Return the [x, y] coordinate for the center point of the cell that contains the specified text.  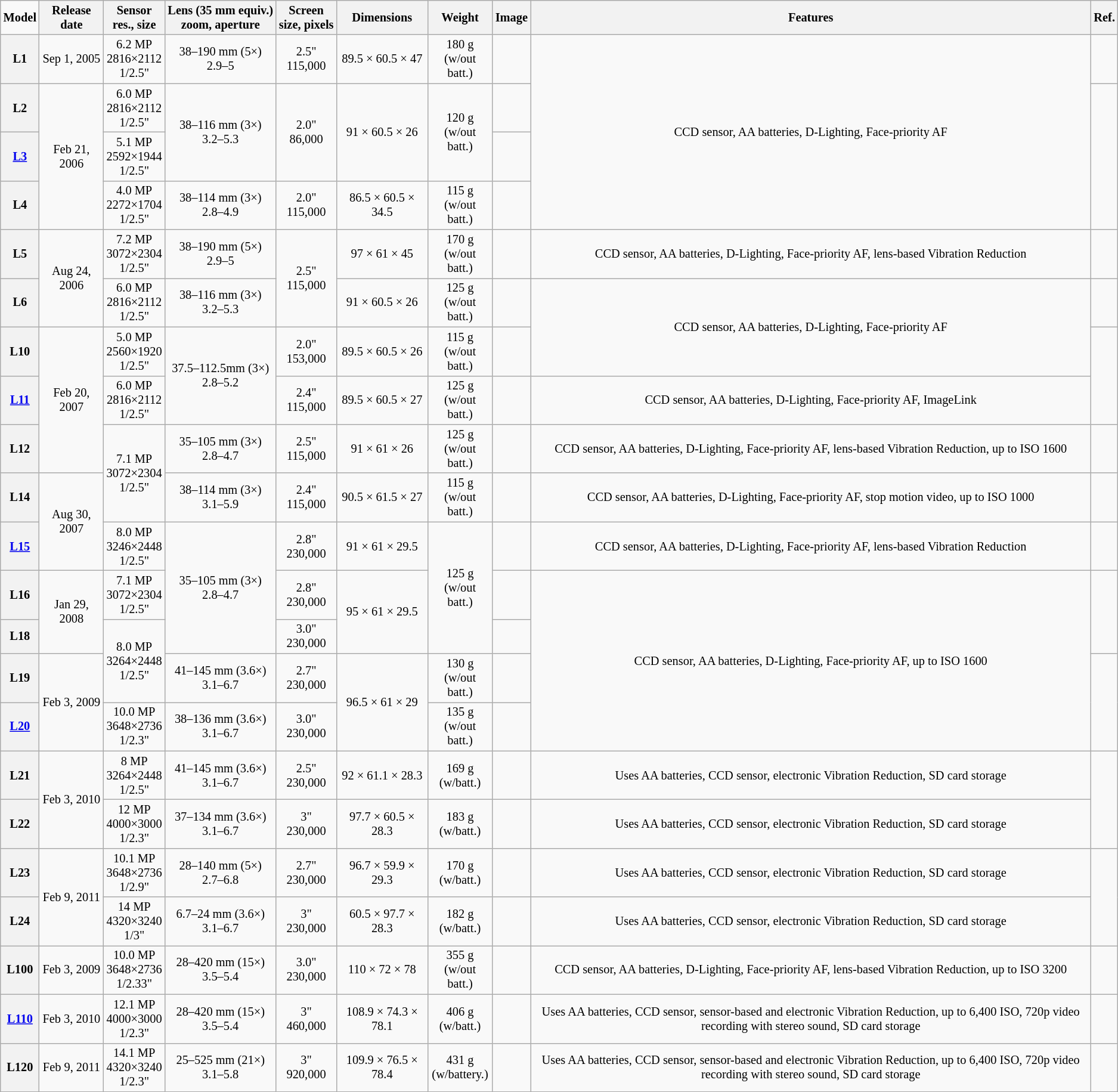
38–114 mm (3×)2.8–4.9 [221, 205]
3"460,000 [306, 1019]
37–134 mm (3.6×)3.1–6.7 [221, 824]
12 MP4000×30001/2.3" [135, 824]
96.5 × 61 × 29 [382, 703]
Weight [460, 17]
6.2 MP2816×21121/2.5" [135, 59]
Image [512, 17]
L6 [20, 302]
Sensorres., size [135, 17]
91 × 61 × 29.5 [382, 546]
L5 [20, 254]
130 g(w/out batt.) [460, 678]
Model [20, 17]
5.1 MP2592×19441/2.5" [135, 156]
60.5 × 97.7 × 28.3 [382, 921]
108.9 × 74.3 × 78.1 [382, 1019]
89.5 × 60.5 × 47 [382, 59]
96.7 × 59.9 × 29.3 [382, 873]
97.7 × 60.5 × 28.3 [382, 824]
Ref. [1104, 17]
CCD sensor, AA batteries, D-Lighting, Face-priority AF, up to ISO 1600 [811, 661]
169 g(w/batt.) [460, 775]
L21 [20, 775]
91 × 61 × 26 [382, 448]
110 × 72 × 78 [382, 970]
Aug 24, 2006 [72, 278]
4.0 MP2272×17041/2.5" [135, 205]
8.0 MP3264×24481/2.5" [135, 661]
37.5–112.5mm (3×)2.8–5.2 [221, 376]
25–525 mm (21×)3.1–5.8 [221, 1068]
L14 [20, 497]
10.1 MP3648×27361/2.9" [135, 873]
L4 [20, 205]
2.5"230,000 [306, 775]
5.0 MP2560×19201/2.5" [135, 351]
CCD sensor, AA batteries, D-Lighting, Face-priority AF, ImageLink [811, 400]
28–140 mm (5×)2.7–6.8 [221, 873]
Sep 1, 2005 [72, 59]
L11 [20, 400]
Release date [72, 17]
Lens (35 mm equiv.)zoom, aperture [221, 17]
L23 [20, 873]
180 g(w/out batt.) [460, 59]
183 g(w/batt.) [460, 824]
Features [811, 17]
Feb 21, 2006 [72, 156]
355 g(w/out batt.) [460, 970]
2.0"115,000 [306, 205]
7.2 MP3072×23041/2.5" [135, 254]
431 g(w/battery.) [460, 1068]
170 g(w/out batt.) [460, 254]
3"920,000 [306, 1068]
Feb 20, 2007 [72, 400]
Screensize, pixels [306, 17]
38–114 mm (3×)3.1–5.9 [221, 497]
CCD sensor, AA batteries, D-Lighting, Face-priority AF, lens-based Vibration Reduction, up to ISO 1600 [811, 448]
89.5 × 60.5 × 27 [382, 400]
92 × 61.1 × 28.3 [382, 775]
10.0 MP3648×27361/2.3" [135, 726]
L16 [20, 595]
L24 [20, 921]
109.9 × 76.5 × 78.4 [382, 1068]
95 × 61 × 29.5 [382, 612]
L22 [20, 824]
L3 [20, 156]
L15 [20, 546]
L1 [20, 59]
86.5 × 60.5 × 34.5 [382, 205]
CCD sensor, AA batteries, D-Lighting, Face-priority AF, stop motion video, up to ISO 1000 [811, 497]
14 MP4320×32401/3" [135, 921]
L110 [20, 1019]
12.1 MP4000×30001/2.3" [135, 1019]
Dimensions [382, 17]
120 g(w/out batt.) [460, 132]
Jan 29, 2008 [72, 612]
L12 [20, 448]
406 g(w/batt.) [460, 1019]
L19 [20, 678]
170 g(w/batt.) [460, 873]
6.7–24 mm (3.6×)3.1–6.7 [221, 921]
2.0"153,000 [306, 351]
L120 [20, 1068]
90.5 × 61.5 × 27 [382, 497]
8.0 MP3246×24481/2.5" [135, 546]
10.0 MP3648×27361/2.33" [135, 970]
L2 [20, 108]
L20 [20, 726]
135 g(w/out batt.) [460, 726]
CCD sensor, AA batteries, D-Lighting, Face-priority AF, lens-based Vibration Reduction, up to ISO 3200 [811, 970]
97 × 61 × 45 [382, 254]
89.5 × 60.5 × 26 [382, 351]
L10 [20, 351]
L100 [20, 970]
Aug 30, 2007 [72, 521]
14.1 MP4320×32401/2.3" [135, 1068]
8 MP3264×24481/2.5" [135, 775]
182 g(w/batt.) [460, 921]
L18 [20, 636]
38–136 mm (3.6×)3.1–6.7 [221, 726]
2.0"86,000 [306, 132]
